Pinpoint the cell where the given text exists, returning its [x, y] midpoint coordinate. 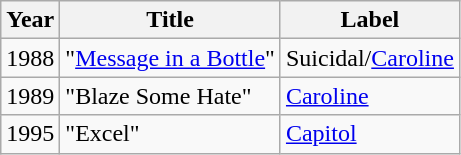
1988 [30, 58]
Title [170, 20]
Label [370, 20]
1989 [30, 96]
"Excel" [170, 134]
"Message in a Bottle" [170, 58]
1995 [30, 134]
Caroline [370, 96]
Year [30, 20]
"Blaze Some Hate" [170, 96]
Capitol [370, 134]
Suicidal/Caroline [370, 58]
